Identify which cell holds the provided text, then report its (x, y) central coordinate. 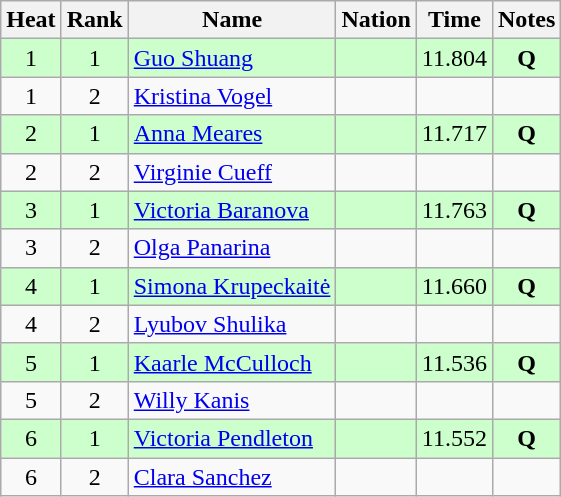
Olga Panarina (232, 248)
Victoria Pendleton (232, 438)
Guo Shuang (232, 58)
Kristina Vogel (232, 96)
Name (232, 20)
Notes (526, 20)
Lyubov Shulika (232, 324)
11.804 (454, 58)
Willy Kanis (232, 400)
Victoria Baranova (232, 210)
Simona Krupeckaitė (232, 286)
Heat (31, 20)
Kaarle McCulloch (232, 362)
11.660 (454, 286)
11.717 (454, 134)
Rank (94, 20)
11.763 (454, 210)
Clara Sanchez (232, 477)
11.552 (454, 438)
11.536 (454, 362)
Anna Meares (232, 134)
Time (454, 20)
Nation (376, 20)
Virginie Cueff (232, 172)
